Return [X, Y] of the center of cell containing provided text 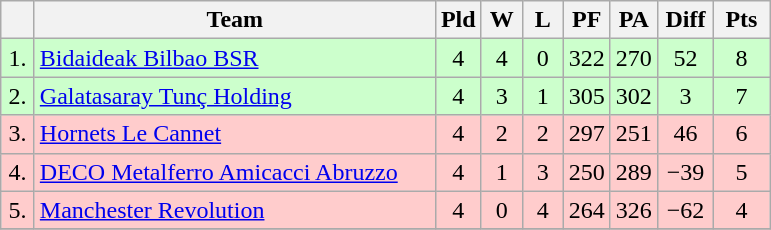
Diff [685, 20]
297 [586, 134]
289 [634, 172]
270 [634, 58]
Pld [458, 20]
5. [18, 210]
302 [634, 96]
8 [741, 58]
250 [586, 172]
−39 [685, 172]
4. [18, 172]
Hornets Le Cannet [234, 134]
322 [586, 58]
5 [741, 172]
−62 [685, 210]
W [502, 20]
2. [18, 96]
251 [634, 134]
Galatasaray Tunç Holding [234, 96]
Manchester Revolution [234, 210]
Team [234, 20]
DECO Metalferro Amicacci Abruzzo [234, 172]
1. [18, 58]
326 [634, 210]
46 [685, 134]
L [542, 20]
Pts [741, 20]
3. [18, 134]
305 [586, 96]
PF [586, 20]
264 [586, 210]
7 [741, 96]
Bidaideak Bilbao BSR [234, 58]
6 [741, 134]
PA [634, 20]
52 [685, 58]
